Return [X, Y] of the center of cell containing provided text 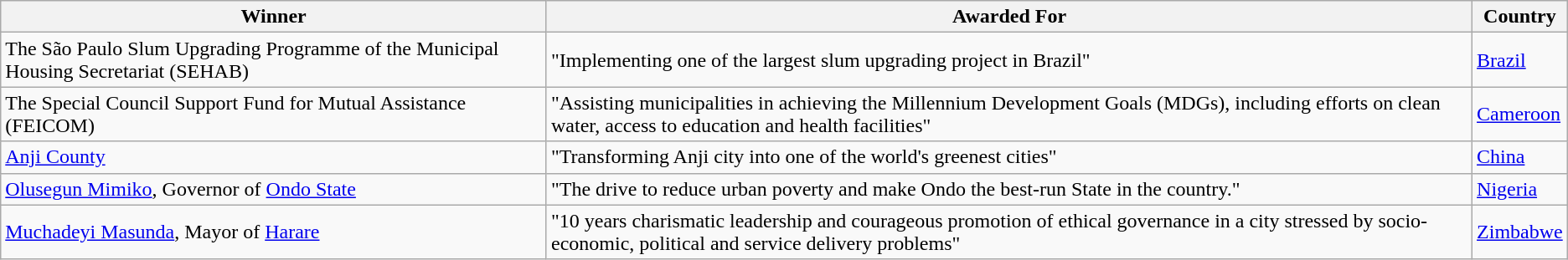
The São Paulo Slum Upgrading Programme of the Municipal Housing Secretariat (SEHAB) [274, 60]
Winner [274, 17]
Awarded For [1008, 17]
"Implementing one of the largest slum upgrading project in Brazil" [1008, 60]
China [1520, 157]
Olusegun Mimiko, Governor of Ondo State [274, 189]
Anji County [274, 157]
"Transforming Anji city into one of the world's greenest cities" [1008, 157]
The Special Council Support Fund for Mutual Assistance (FEICOM) [274, 114]
Zimbabwe [1520, 232]
Muchadeyi Masunda, Mayor of Harare [274, 232]
Nigeria [1520, 189]
"The drive to reduce urban poverty and make Ondo the best-run State in the country." [1008, 189]
Cameroon [1520, 114]
Country [1520, 17]
Brazil [1520, 60]
